Return the (X, Y) coordinate for the center point of the cell that contains the specified text.  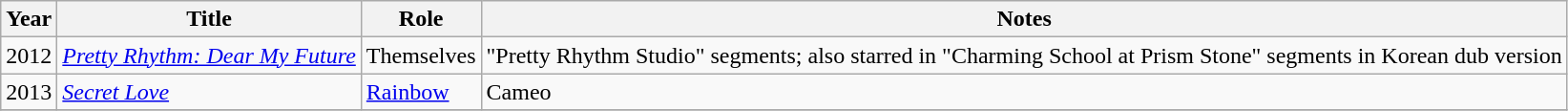
Title (210, 19)
Role (421, 19)
Themselves (421, 55)
Cameo (1024, 92)
Notes (1024, 19)
Rainbow (421, 92)
2013 (29, 92)
Pretty Rhythm: Dear My Future (210, 55)
2012 (29, 55)
"Pretty Rhythm Studio" segments; also starred in "Charming School at Prism Stone" segments in Korean dub version (1024, 55)
Year (29, 19)
Secret Love (210, 92)
